Return the (X, Y) coordinate for the center point of the cell that contains the specified text.  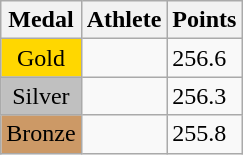
Silver (41, 96)
Points (204, 20)
Bronze (41, 134)
256.6 (204, 58)
256.3 (204, 96)
Gold (41, 58)
Medal (41, 20)
Athlete (124, 20)
255.8 (204, 134)
